Return the [X, Y] coordinate for the center point of the cell that contains the specified text.  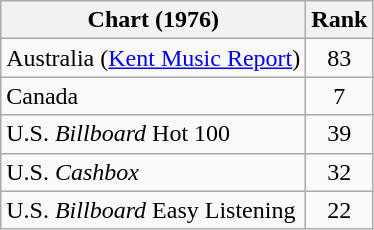
Canada [154, 96]
83 [340, 58]
39 [340, 134]
U.S. Billboard Easy Listening [154, 210]
Australia (Kent Music Report) [154, 58]
22 [340, 210]
Rank [340, 20]
U.S. Cashbox [154, 172]
32 [340, 172]
7 [340, 96]
Chart (1976) [154, 20]
U.S. Billboard Hot 100 [154, 134]
